Pinpoint the cell where the given text exists, returning its (X, Y) midpoint coordinate. 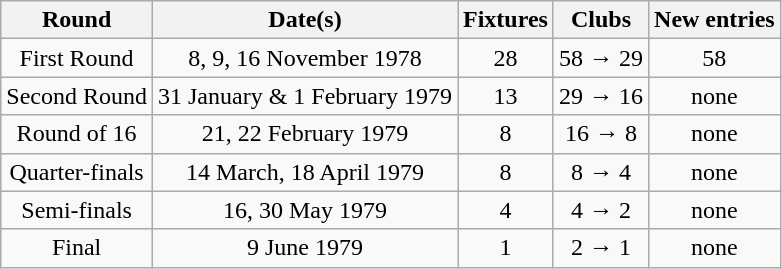
31 January & 1 February 1979 (304, 96)
Clubs (600, 20)
29 → 16 (600, 96)
2 → 1 (600, 248)
28 (506, 58)
16, 30 May 1979 (304, 210)
8, 9, 16 November 1978 (304, 58)
4 → 2 (600, 210)
Round of 16 (77, 134)
New entries (715, 20)
Semi-finals (77, 210)
13 (506, 96)
4 (506, 210)
21, 22 February 1979 (304, 134)
Date(s) (304, 20)
58 (715, 58)
Fixtures (506, 20)
58 → 29 (600, 58)
First Round (77, 58)
Round (77, 20)
16 → 8 (600, 134)
14 March, 18 April 1979 (304, 172)
Quarter-finals (77, 172)
Final (77, 248)
Second Round (77, 96)
9 June 1979 (304, 248)
1 (506, 248)
8 → 4 (600, 172)
